Return the [X, Y] coordinate for the center point of the cell that contains the specified text.  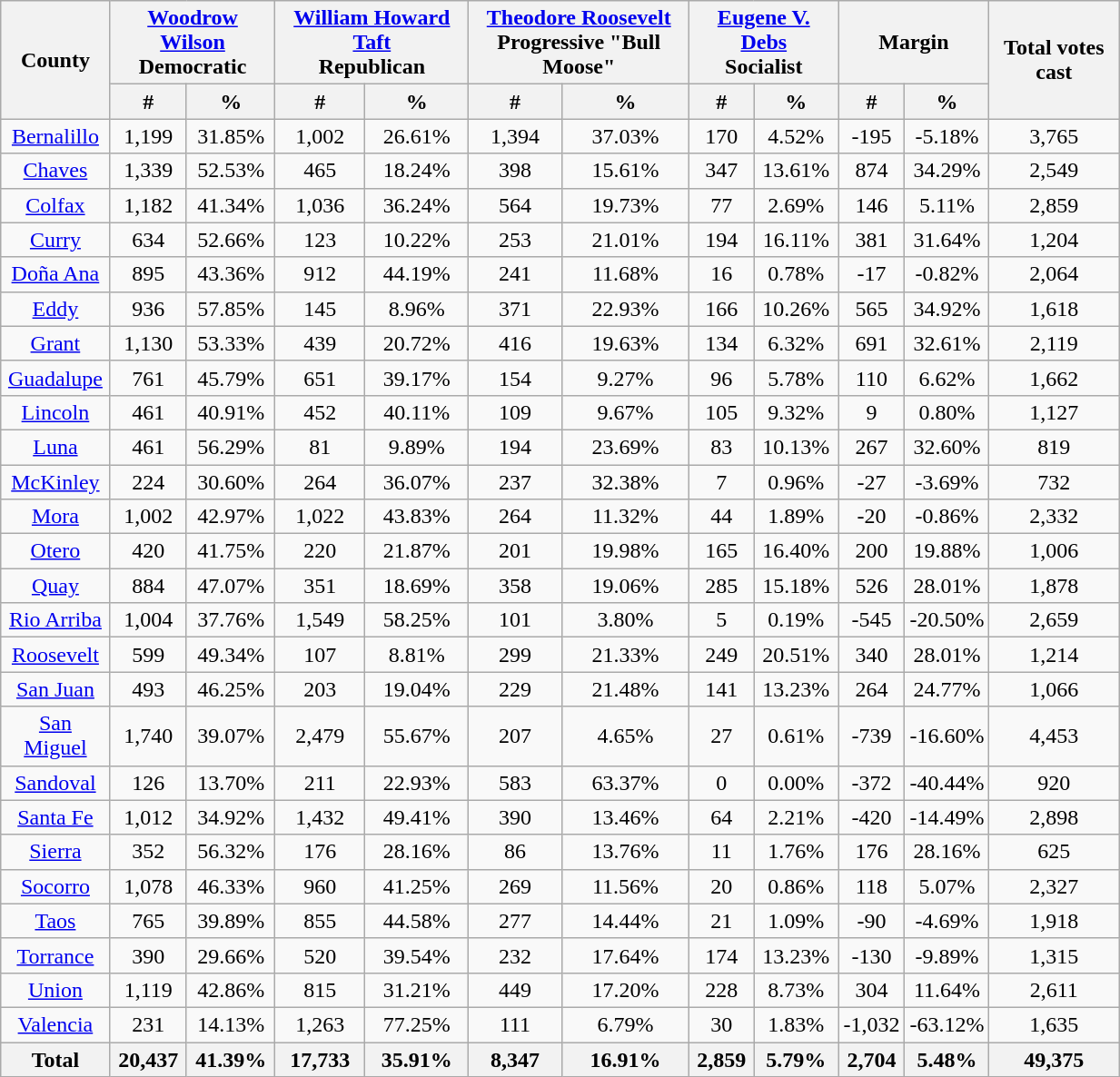
3,765 [1054, 136]
Roosevelt [55, 655]
-63.12% [947, 1024]
564 [516, 205]
1,394 [516, 136]
920 [1054, 783]
1,036 [320, 205]
1.83% [796, 1024]
-4.69% [947, 921]
10.13% [796, 447]
20 [721, 886]
64 [721, 817]
1,078 [148, 886]
299 [516, 655]
37.03% [625, 136]
1,263 [320, 1024]
47.07% [231, 586]
398 [516, 171]
232 [516, 955]
43.36% [231, 274]
0.96% [796, 482]
1,315 [1054, 955]
351 [320, 586]
-0.86% [947, 517]
224 [148, 482]
8.81% [417, 655]
19.63% [625, 343]
31.85% [231, 136]
165 [721, 551]
1,549 [320, 620]
39.17% [417, 378]
30.60% [231, 482]
141 [721, 689]
Eugene V. DebsSocialist [764, 43]
13.70% [231, 783]
46.25% [231, 689]
110 [872, 378]
1,119 [148, 990]
340 [872, 655]
31.64% [947, 240]
371 [516, 309]
211 [320, 783]
145 [320, 309]
44.58% [417, 921]
-27 [872, 482]
26.61% [417, 136]
249 [721, 655]
1,214 [1054, 655]
526 [872, 586]
41.75% [231, 551]
2,611 [1054, 990]
Mora [55, 517]
8.96% [417, 309]
Total votes cast [1054, 60]
1,618 [1054, 309]
101 [516, 620]
35.91% [417, 1060]
109 [516, 412]
9.89% [417, 447]
20.51% [796, 655]
27 [721, 736]
-1,032 [872, 1024]
691 [872, 343]
19.04% [417, 689]
McKinley [55, 482]
30 [721, 1024]
32.60% [947, 447]
520 [320, 955]
Theodore RooseveltProgressive "Bull Moose" [580, 43]
1,635 [1054, 1024]
358 [516, 586]
2.69% [796, 205]
24.77% [947, 689]
3.80% [625, 620]
Luna [55, 447]
36.07% [417, 482]
134 [721, 343]
1,066 [1054, 689]
304 [872, 990]
-90 [872, 921]
0.00% [796, 783]
19.06% [625, 586]
347 [721, 171]
13.46% [625, 817]
Quay [55, 586]
83 [721, 447]
Union [55, 990]
11.64% [947, 990]
599 [148, 655]
-20.50% [947, 620]
0.61% [796, 736]
21.33% [625, 655]
1,199 [148, 136]
56.29% [231, 447]
11.68% [625, 274]
-20 [872, 517]
San Miguel [55, 736]
63.37% [625, 783]
Taos [55, 921]
32.38% [625, 482]
40.91% [231, 412]
201 [516, 551]
936 [148, 309]
William Howard TaftRepublican [372, 43]
46.33% [231, 886]
16.91% [625, 1060]
-195 [872, 136]
11.32% [625, 517]
42.97% [231, 517]
1,006 [1054, 551]
Rio Arriba [55, 620]
277 [516, 921]
241 [516, 274]
220 [320, 551]
77 [721, 205]
381 [872, 240]
86 [516, 852]
651 [320, 378]
-17 [872, 274]
13.76% [625, 852]
874 [872, 171]
21.48% [625, 689]
45.79% [231, 378]
1.09% [796, 921]
118 [872, 886]
10.22% [417, 240]
San Juan [55, 689]
2,549 [1054, 171]
9.32% [796, 412]
2,704 [872, 1060]
Sandoval [55, 783]
37.76% [231, 620]
Woodrow WilsonDemocratic [193, 43]
44 [721, 517]
1,432 [320, 817]
Grant [55, 343]
16.40% [796, 551]
-739 [872, 736]
4,453 [1054, 736]
634 [148, 240]
1,878 [1054, 586]
49,375 [1054, 1060]
107 [320, 655]
2,119 [1054, 343]
-0.82% [947, 274]
41.39% [231, 1060]
2,479 [320, 736]
0.86% [796, 886]
19.73% [625, 205]
17,733 [320, 1060]
4.65% [625, 736]
154 [516, 378]
166 [721, 309]
77.25% [417, 1024]
55.67% [417, 736]
229 [516, 689]
1,004 [148, 620]
52.53% [231, 171]
884 [148, 586]
Sierra [55, 852]
855 [320, 921]
1,182 [148, 205]
625 [1054, 852]
170 [721, 136]
253 [516, 240]
Chaves [55, 171]
452 [320, 412]
583 [516, 783]
207 [516, 736]
1,662 [1054, 378]
0.78% [796, 274]
18.24% [417, 171]
493 [148, 689]
0 [721, 783]
267 [872, 447]
18.69% [417, 586]
0.19% [796, 620]
6.62% [947, 378]
105 [721, 412]
39.54% [417, 955]
5 [721, 620]
1,130 [148, 343]
1,204 [1054, 240]
1,022 [320, 517]
19.98% [625, 551]
-420 [872, 817]
11 [721, 852]
16 [721, 274]
1.76% [796, 852]
1,339 [148, 171]
174 [721, 955]
4.52% [796, 136]
-372 [872, 783]
56.32% [231, 852]
111 [516, 1024]
Doña Ana [55, 274]
203 [320, 689]
52.66% [231, 240]
Otero [55, 551]
352 [148, 852]
Santa Fe [55, 817]
5.79% [796, 1060]
9.67% [625, 412]
895 [148, 274]
8.73% [796, 990]
17.64% [625, 955]
912 [320, 274]
39.89% [231, 921]
21.01% [625, 240]
14.13% [231, 1024]
15.18% [796, 586]
6.79% [625, 1024]
58.25% [417, 620]
420 [148, 551]
44.19% [417, 274]
Total [55, 1060]
123 [320, 240]
5.07% [947, 886]
20.72% [417, 343]
565 [872, 309]
8,347 [516, 1060]
237 [516, 482]
1,012 [148, 817]
Torrance [55, 955]
285 [721, 586]
0.80% [947, 412]
10.26% [796, 309]
29.66% [231, 955]
2,332 [1054, 517]
19.88% [947, 551]
5.78% [796, 378]
1,918 [1054, 921]
765 [148, 921]
5.11% [947, 205]
5.48% [947, 1060]
2,898 [1054, 817]
126 [148, 783]
34.29% [947, 171]
31.21% [417, 990]
Margin [914, 43]
Bernalillo [55, 136]
11.56% [625, 886]
16.11% [796, 240]
-40.44% [947, 783]
39.07% [231, 736]
County [55, 60]
-5.18% [947, 136]
40.11% [417, 412]
815 [320, 990]
2,064 [1054, 274]
9 [872, 412]
-545 [872, 620]
1.89% [796, 517]
23.69% [625, 447]
57.85% [231, 309]
20,437 [148, 1060]
6.32% [796, 343]
14.44% [625, 921]
21 [721, 921]
439 [320, 343]
200 [872, 551]
Socorro [55, 886]
53.33% [231, 343]
49.34% [231, 655]
146 [872, 205]
449 [516, 990]
-14.49% [947, 817]
7 [721, 482]
231 [148, 1024]
-9.89% [947, 955]
41.34% [231, 205]
2.21% [796, 817]
-130 [872, 955]
416 [516, 343]
Curry [55, 240]
Colfax [55, 205]
-16.60% [947, 736]
Guadalupe [55, 378]
41.25% [417, 886]
761 [148, 378]
-3.69% [947, 482]
13.61% [796, 171]
Valencia [55, 1024]
465 [320, 171]
15.61% [625, 171]
1,740 [148, 736]
732 [1054, 482]
2,327 [1054, 886]
43.83% [417, 517]
17.20% [625, 990]
42.86% [231, 990]
2,659 [1054, 620]
Eddy [55, 309]
Lincoln [55, 412]
1,127 [1054, 412]
9.27% [625, 378]
49.41% [417, 817]
81 [320, 447]
269 [516, 886]
32.61% [947, 343]
21.87% [417, 551]
96 [721, 378]
36.24% [417, 205]
960 [320, 886]
228 [721, 990]
819 [1054, 447]
